Scan for the cell matching the given text and deliver its [x, y] coordinate at center. 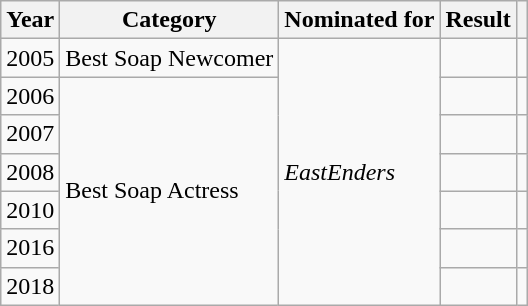
2008 [30, 172]
2018 [30, 286]
2010 [30, 210]
Nominated for [360, 20]
Result [478, 20]
Best Soap Newcomer [170, 58]
2006 [30, 96]
2016 [30, 248]
EastEnders [360, 172]
2005 [30, 58]
Category [170, 20]
Best Soap Actress [170, 191]
Year [30, 20]
2007 [30, 134]
